From the cell containing the given text, extract its center point as [X, Y] coordinate. 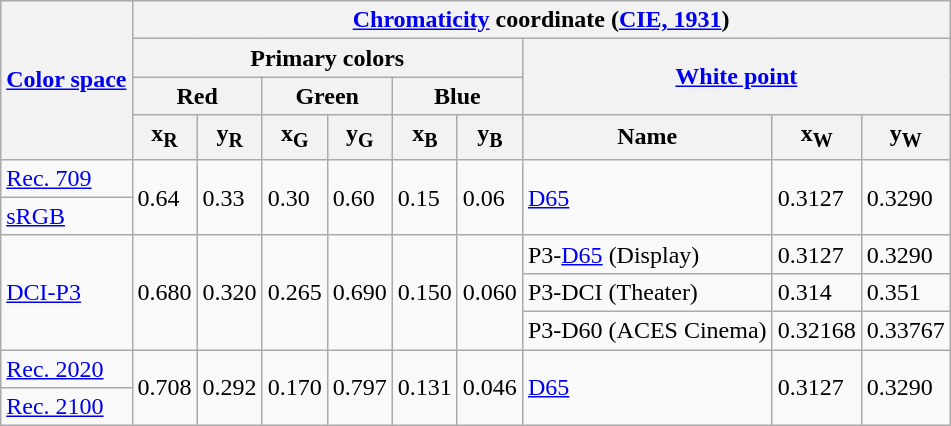
Name [647, 137]
0.64 [164, 197]
0.33 [230, 197]
0.690 [360, 292]
Rec. 2020 [66, 369]
P3-DCI (Theater) [647, 292]
xR [164, 137]
xG [294, 137]
yG [360, 137]
0.33767 [906, 331]
Primary colors [327, 58]
Red [197, 96]
xW [816, 137]
0.32168 [816, 331]
yW [906, 137]
Color space [66, 80]
0.320 [230, 292]
0.60 [360, 197]
P3-D65 (Display) [647, 254]
0.351 [906, 292]
0.314 [816, 292]
0.060 [490, 292]
0.15 [424, 197]
0.131 [424, 388]
0.170 [294, 388]
Chromaticity coordinate (CIE, 1931) [541, 20]
White point [736, 77]
Blue [457, 96]
yB [490, 137]
0.680 [164, 292]
0.150 [424, 292]
0.046 [490, 388]
P3-D60 (ACES Cinema) [647, 331]
Green [327, 96]
sRGB [66, 216]
yR [230, 137]
0.797 [360, 388]
0.708 [164, 388]
DCI-P3 [66, 292]
0.265 [294, 292]
Rec. 2100 [66, 407]
xB [424, 137]
0.30 [294, 197]
Rec. 709 [66, 178]
0.06 [490, 197]
0.292 [230, 388]
